Identify which cell holds the provided text, then report its [x, y] central coordinate. 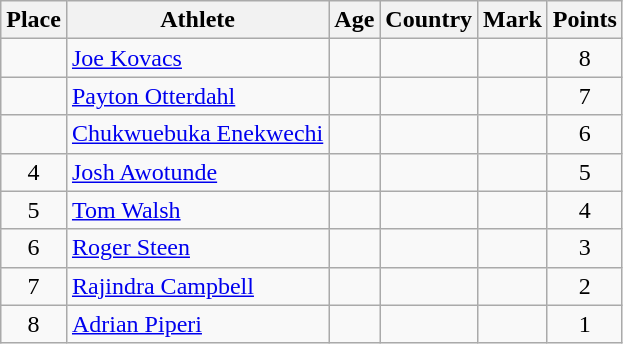
Athlete [197, 20]
Place [34, 20]
Roger Steen [197, 248]
Adrian Piperi [197, 324]
Rajindra Campbell [197, 286]
Country [429, 20]
Joe Kovacs [197, 58]
3 [584, 248]
Payton Otterdahl [197, 96]
Age [354, 20]
2 [584, 286]
1 [584, 324]
Points [584, 20]
Tom Walsh [197, 210]
Chukwuebuka Enekwechi [197, 134]
Josh Awotunde [197, 172]
Mark [513, 20]
